Locate the cell with the specified text and output its (X, Y) center coordinate. 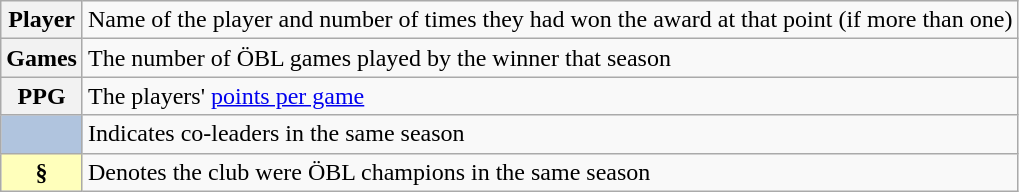
PPG (42, 96)
Indicates co-leaders in the same season (550, 134)
Player (42, 20)
Name of the player and number of times they had won the award at that point (if more than one) (550, 20)
§ (42, 172)
The players' points per game (550, 96)
Denotes the club were ÖBL champions in the same season (550, 172)
Games (42, 58)
The number of ÖBL games played by the winner that season (550, 58)
